Find where the given text appears and provide that cell's center as (x, y) coordinate. 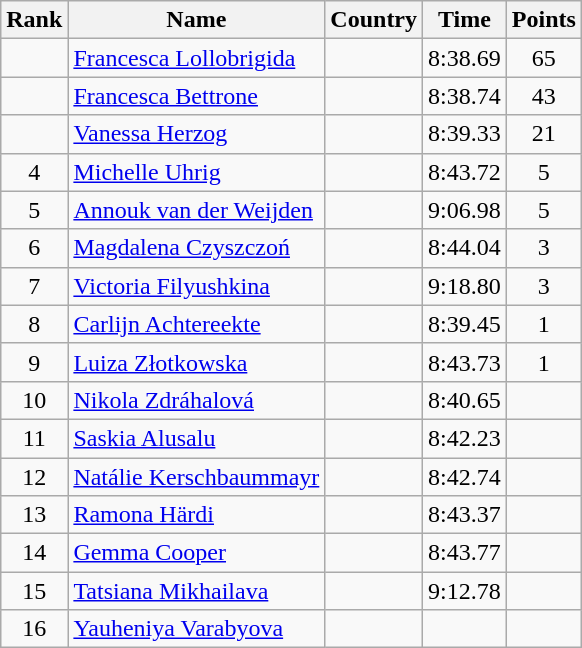
Saskia Alusalu (196, 438)
Ramona Härdi (196, 515)
13 (34, 515)
Country (374, 20)
Rank (34, 20)
Name (196, 20)
Nikola Zdráhalová (196, 400)
15 (34, 591)
9:18.80 (465, 286)
Annouk van der Weijden (196, 210)
8:43.77 (465, 553)
8:39.33 (465, 134)
Natálie Kerschbaummayr (196, 477)
16 (34, 629)
Yauheniya Varabyova (196, 629)
10 (34, 400)
9:12.78 (465, 591)
8:42.74 (465, 477)
Luiza Złotkowska (196, 362)
Gemma Cooper (196, 553)
8:43.37 (465, 515)
Carlijn Achtereekte (196, 324)
65 (544, 58)
Points (544, 20)
Francesca Lollobrigida (196, 58)
8:40.65 (465, 400)
Magdalena Czyszczoń (196, 248)
8:38.74 (465, 96)
9 (34, 362)
Francesca Bettrone (196, 96)
6 (34, 248)
43 (544, 96)
8:39.45 (465, 324)
8 (34, 324)
8:42.23 (465, 438)
12 (34, 477)
Time (465, 20)
Tatsiana Mikhailava (196, 591)
Michelle Uhrig (196, 172)
8:38.69 (465, 58)
Victoria Filyushkina (196, 286)
21 (544, 134)
11 (34, 438)
14 (34, 553)
8:43.73 (465, 362)
Vanessa Herzog (196, 134)
8:43.72 (465, 172)
7 (34, 286)
8:44.04 (465, 248)
4 (34, 172)
9:06.98 (465, 210)
